Output the [x, y] coordinate of the center of the cell containing the given text.  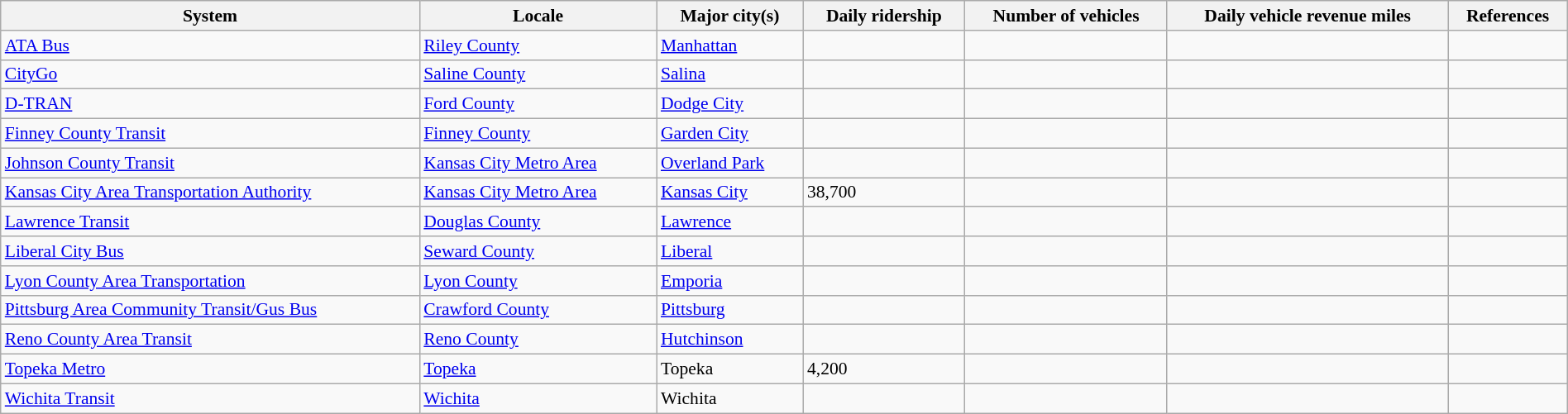
Riley County [538, 45]
Kansas City Area Transportation Authority [210, 193]
Garden City [729, 134]
CityGo [210, 74]
Locale [538, 16]
Salina [729, 74]
Lyon County Area Transportation [210, 281]
References [1508, 16]
Number of vehicles [1067, 16]
Lawrence Transit [210, 222]
Seward County [538, 251]
Emporia [729, 281]
Major city(s) [729, 16]
Kansas City [729, 193]
Daily vehicle revenue miles [1307, 16]
Reno County [538, 340]
Pittsburg Area Community Transit/Gus Bus [210, 310]
Liberal City Bus [210, 251]
Daily ridership [884, 16]
Douglas County [538, 222]
Ford County [538, 104]
Lyon County [538, 281]
Lawrence [729, 222]
ATA Bus [210, 45]
Hutchinson [729, 340]
Topeka Metro [210, 369]
Crawford County [538, 310]
Dodge City [729, 104]
Manhattan [729, 45]
Overland Park [729, 163]
Saline County [538, 74]
38,700 [884, 193]
4,200 [884, 369]
D-TRAN [210, 104]
Reno County Area Transit [210, 340]
Liberal [729, 251]
Pittsburg [729, 310]
Wichita Transit [210, 398]
Johnson County Transit [210, 163]
Finney County Transit [210, 134]
Finney County [538, 134]
System [210, 16]
